For the text-containing cell, return its midpoint in (X, Y) coordinate format. 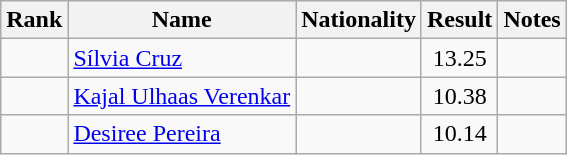
Result (459, 20)
Kajal Ulhaas Verenkar (182, 96)
Desiree Pereira (182, 134)
Nationality (359, 20)
Name (182, 20)
Sílvia Cruz (182, 58)
10.38 (459, 96)
10.14 (459, 134)
Rank (34, 20)
Notes (532, 20)
13.25 (459, 58)
